Return (X, Y) of the center of cell containing provided text 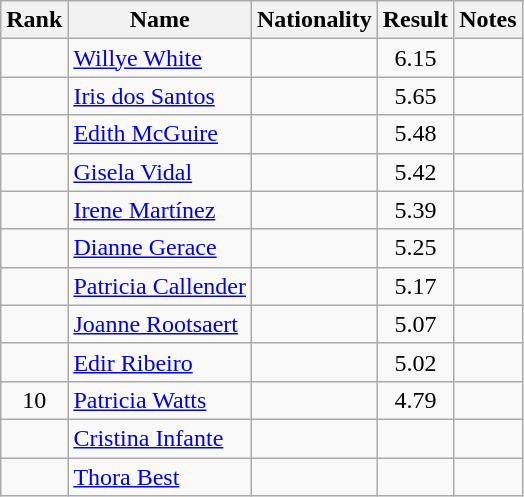
Patricia Watts (160, 400)
5.39 (415, 210)
Name (160, 20)
Gisela Vidal (160, 172)
Notes (488, 20)
4.79 (415, 400)
Thora Best (160, 477)
5.02 (415, 362)
Willye White (160, 58)
5.17 (415, 286)
6.15 (415, 58)
5.07 (415, 324)
Patricia Callender (160, 286)
Result (415, 20)
Iris dos Santos (160, 96)
5.48 (415, 134)
10 (34, 400)
Rank (34, 20)
Joanne Rootsaert (160, 324)
Cristina Infante (160, 438)
5.42 (415, 172)
Edir Ribeiro (160, 362)
5.65 (415, 96)
Nationality (315, 20)
Irene Martínez (160, 210)
Dianne Gerace (160, 248)
5.25 (415, 248)
Edith McGuire (160, 134)
